Return [X, Y] of the center of cell containing provided text 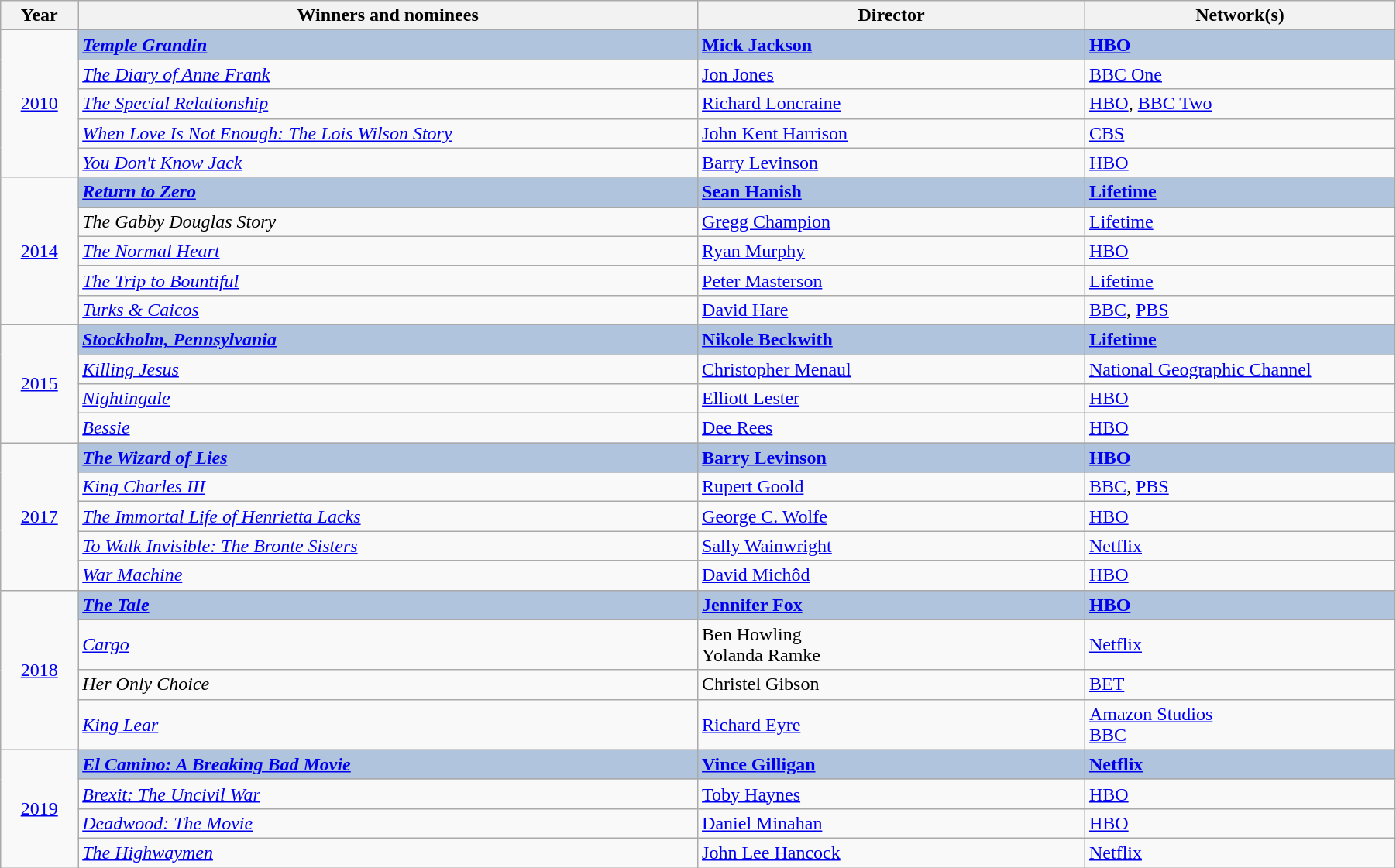
Sean Hanish [892, 192]
When Love Is Not Enough: The Lois Wilson Story [388, 133]
Christopher Menaul [892, 369]
Jon Jones [892, 74]
Gregg Champion [892, 221]
John Lee Hancock [892, 853]
2017 [40, 516]
Bessie [388, 428]
Stockholm, Pennsylvania [388, 339]
Network(s) [1240, 15]
2019 [40, 808]
2010 [40, 104]
Brexit: The Uncivil War [388, 794]
The Diary of Anne Frank [388, 74]
The Wizard of Lies [388, 458]
Turks & Caicos [388, 310]
Killing Jesus [388, 369]
Director [892, 15]
The Special Relationship [388, 104]
Ben Howling Yolanda Ramke [892, 644]
Her Only Choice [388, 684]
The Highwaymen [388, 853]
David Hare [892, 310]
Dee Rees [892, 428]
The Trip to Bountiful [388, 280]
Return to Zero [388, 192]
Toby Haynes [892, 794]
Ryan Murphy [892, 251]
Richard Eyre [892, 725]
National Geographic Channel [1240, 369]
The Tale [388, 605]
Peter Masterson [892, 280]
Richard Loncraine [892, 104]
El Camino: A Breaking Bad Movie [388, 764]
Vince Gilligan [892, 764]
The Normal Heart [388, 251]
George C. Wolfe [892, 516]
David Michôd [892, 575]
2018 [40, 670]
Cargo [388, 644]
Nikole Beckwith [892, 339]
2014 [40, 251]
Mick Jackson [892, 45]
2015 [40, 383]
Jennifer Fox [892, 605]
Amazon Studios BBC [1240, 725]
To Walk Invisible: The Bronte Sisters [388, 546]
King Charles III [388, 487]
Winners and nominees [388, 15]
Rupert Goold [892, 487]
Deadwood: The Movie [388, 823]
War Machine [388, 575]
BET [1240, 684]
Nightingale [388, 399]
CBS [1240, 133]
Daniel Minahan [892, 823]
King Lear [388, 725]
HBO, BBC Two [1240, 104]
You Don't Know Jack [388, 163]
The Immortal Life of Henrietta Lacks [388, 516]
Elliott Lester [892, 399]
The Gabby Douglas Story [388, 221]
John Kent Harrison [892, 133]
BBC One [1240, 74]
Year [40, 15]
Christel Gibson [892, 684]
Temple Grandin [388, 45]
Sally Wainwright [892, 546]
